From the cell containing the given text, extract its center point as (x, y) coordinate. 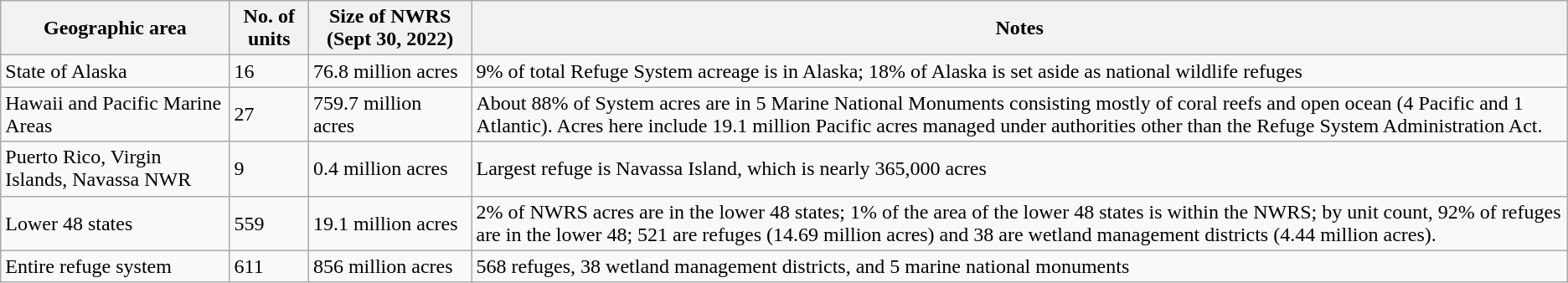
State of Alaska (116, 71)
856 million acres (390, 266)
9% of total Refuge System acreage is in Alaska; 18% of Alaska is set aside as national wildlife refuges (1019, 71)
759.7 million acres (390, 114)
Geographic area (116, 28)
559 (269, 223)
76.8 million acres (390, 71)
19.1 million acres (390, 223)
No. of units (269, 28)
568 refuges, 38 wetland management districts, and 5 marine national monuments (1019, 266)
Puerto Rico, Virgin Islands, Navassa NWR (116, 169)
Largest refuge is Navassa Island, which is nearly 365,000 acres (1019, 169)
9 (269, 169)
Entire refuge system (116, 266)
27 (269, 114)
Hawaii and Pacific Marine Areas (116, 114)
16 (269, 71)
Lower 48 states (116, 223)
611 (269, 266)
Notes (1019, 28)
0.4 million acres (390, 169)
Size of NWRS (Sept 30, 2022) (390, 28)
